Output the [X, Y] coordinate of the center of the cell containing the given text.  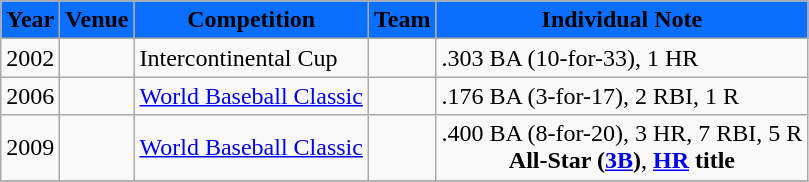
2009 [30, 148]
Competition [251, 20]
.176 BA (3-for-17), 2 RBI, 1 R [622, 96]
Individual Note [622, 20]
.303 BA (10-for-33), 1 HR [622, 58]
Intercontinental Cup [251, 58]
.400 BA (8-for-20), 3 HR, 7 RBI, 5 RAll-Star (3B), HR title [622, 148]
2006 [30, 96]
2002 [30, 58]
Venue [97, 20]
Year [30, 20]
Team [402, 20]
